Detect which cell encompasses the target text, then output its (x, y) center coordinate. 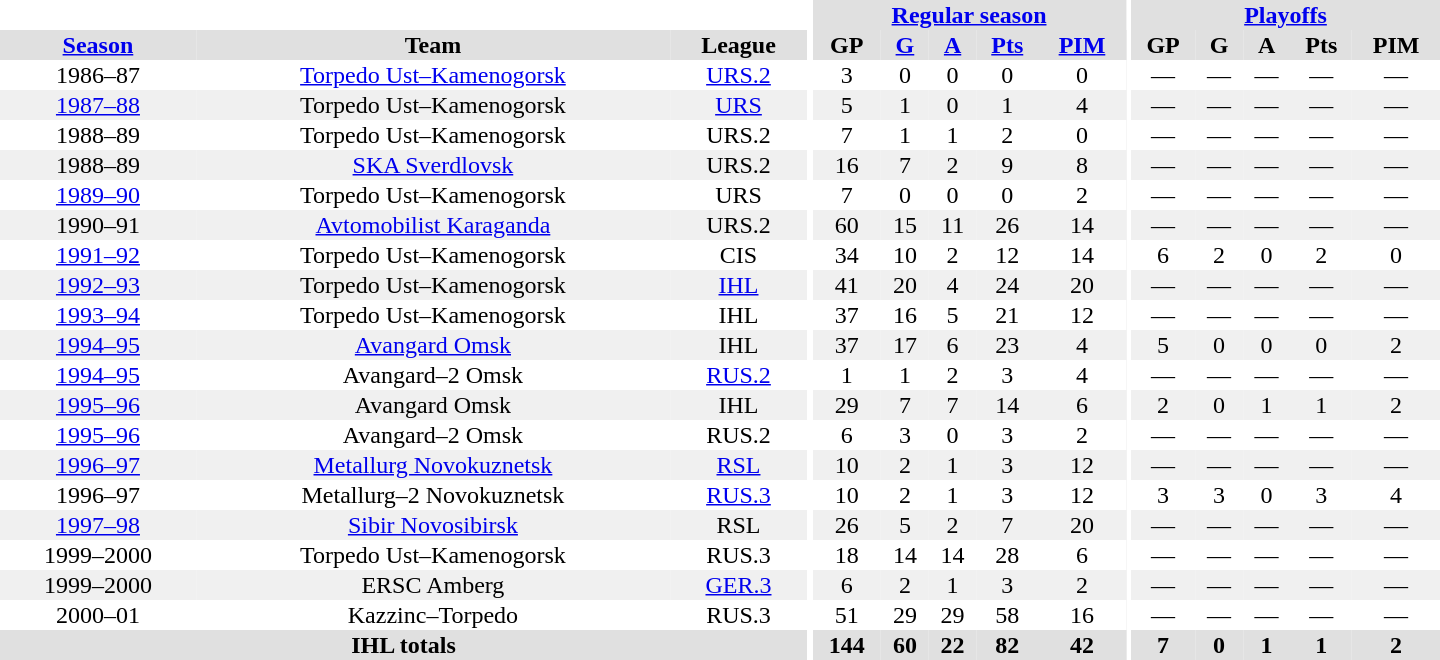
GER.3 (738, 585)
1992–93 (98, 285)
9 (1007, 165)
1997–98 (98, 525)
Kazzinc–Torpedo (433, 615)
1993–94 (98, 315)
IHL totals (404, 645)
18 (846, 555)
1991–92 (98, 255)
1986–87 (98, 75)
1987–88 (98, 105)
82 (1007, 645)
58 (1007, 615)
144 (846, 645)
8 (1082, 165)
28 (1007, 555)
34 (846, 255)
22 (953, 645)
CIS (738, 255)
Playoffs (1286, 15)
24 (1007, 285)
1990–91 (98, 225)
League (738, 45)
Avtomobilist Karaganda (433, 225)
Season (98, 45)
Metallurg Novokuznetsk (433, 465)
1989–90 (98, 195)
42 (1082, 645)
Regular season (968, 15)
21 (1007, 315)
Metallurg–2 Novokuznetsk (433, 495)
11 (953, 225)
Team (433, 45)
51 (846, 615)
41 (846, 285)
2000–01 (98, 615)
23 (1007, 345)
ERSC Amberg (433, 585)
17 (905, 345)
Sibir Novosibirsk (433, 525)
15 (905, 225)
SKA Sverdlovsk (433, 165)
